Find where the given text appears and provide that cell's center as (x, y) coordinate. 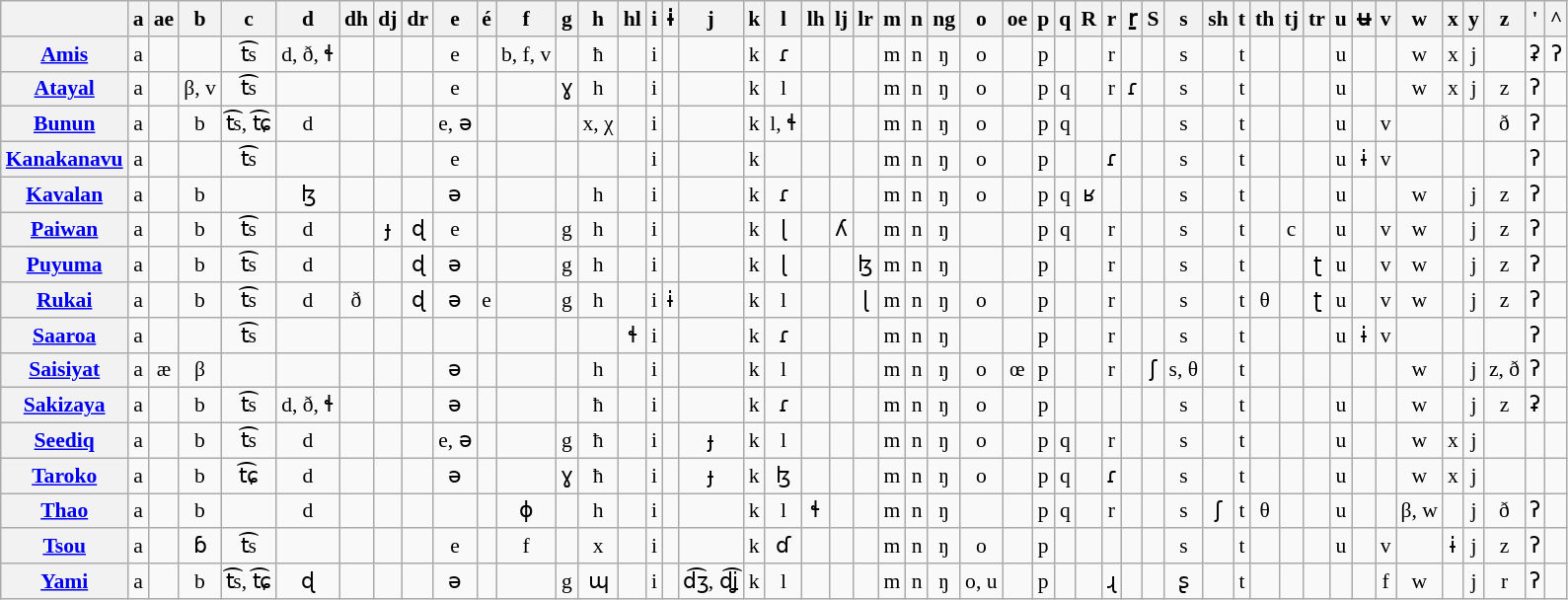
Rukai (65, 300)
b, f, v (526, 54)
Yami (65, 581)
Bunun (65, 124)
ɻ (1111, 581)
S (1153, 19)
z, ð (1504, 370)
Puyuma (65, 265)
lj (841, 19)
dr (417, 19)
tr (1316, 19)
' (1535, 19)
Thao (65, 511)
ʎ (841, 230)
ae (164, 19)
dh (356, 19)
Amis (65, 54)
oe (1018, 19)
th (1265, 19)
R (1088, 19)
l, ɬ (784, 124)
Saisiyat (65, 370)
ɰ (598, 581)
Saaroa (65, 336)
tj (1291, 19)
ṟ (1133, 19)
d͡ʒ, d͡ʝ (710, 581)
t͡ɕ (249, 476)
β, w (1419, 511)
β (199, 370)
ʂ (1184, 581)
Taroko (65, 476)
Kavalan (65, 194)
dj (387, 19)
ɓ (199, 547)
ng (943, 19)
Atayal (65, 89)
æ (164, 370)
s, θ (1184, 370)
ɸ (526, 511)
Kanakanavu (65, 160)
ʉ (1364, 19)
Sakizaya (65, 406)
é (486, 19)
hl (633, 19)
ɗ (784, 547)
sh (1218, 19)
Paiwan (65, 230)
x, χ (598, 124)
Seediq (65, 441)
ʁ (1088, 194)
^ (1557, 19)
y (1474, 19)
lr (865, 19)
o, u (981, 581)
β, v (199, 89)
Tsou (65, 547)
œ (1018, 370)
lh (816, 19)
